Find where the given text appears and provide that cell's center as [x, y] coordinate. 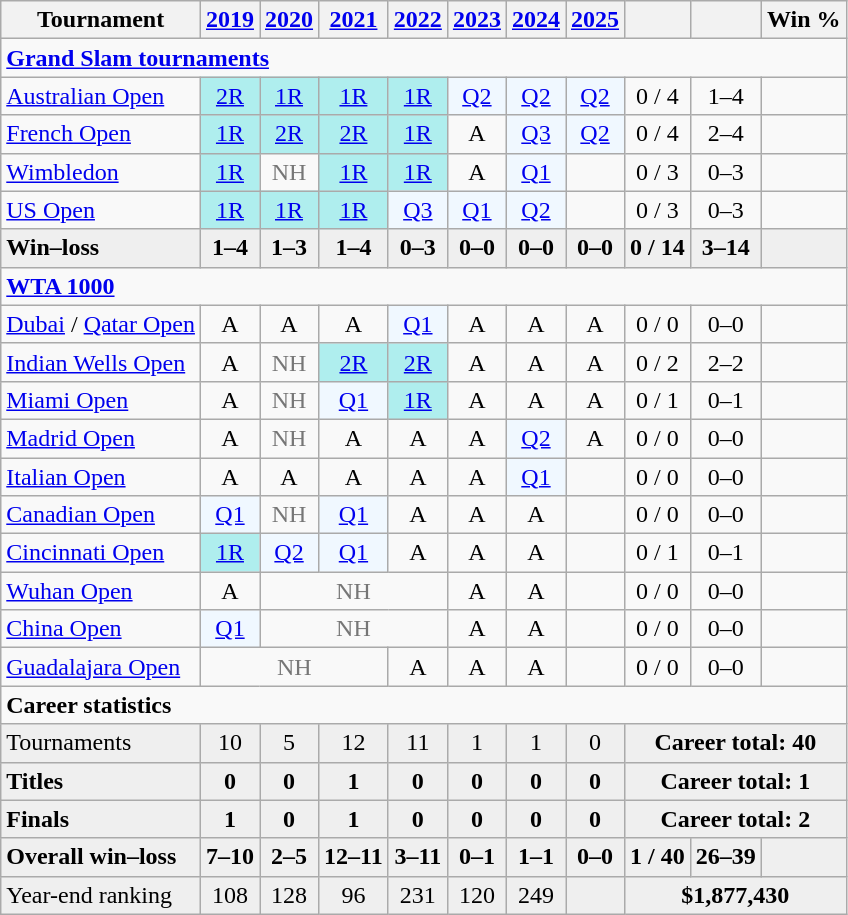
Finals [101, 819]
1–1 [536, 857]
1–3 [290, 248]
2024 [536, 20]
2020 [290, 20]
Canadian Open [101, 515]
Cincinnati Open [101, 553]
0 / 2 [658, 362]
Grand Slam tournaments [424, 58]
Career statistics [424, 705]
2019 [230, 20]
2025 [596, 20]
Titles [101, 781]
Miami Open [101, 400]
96 [354, 895]
108 [230, 895]
French Open [101, 134]
Indian Wells Open [101, 362]
Tournaments [101, 743]
Year-end ranking [101, 895]
231 [418, 895]
128 [290, 895]
3–14 [726, 248]
5 [290, 743]
2–4 [726, 134]
Win % [804, 20]
2021 [354, 20]
$1,877,430 [736, 895]
Italian Open [101, 477]
Dubai / Qatar Open [101, 324]
2–2 [726, 362]
12 [354, 743]
2022 [418, 20]
US Open [101, 210]
WTA 1000 [424, 286]
China Open [101, 629]
Tournament [101, 20]
Overall win–loss [101, 857]
10 [230, 743]
26–39 [726, 857]
Career total: 1 [736, 781]
2–5 [290, 857]
12–11 [354, 857]
7–10 [230, 857]
Career total: 40 [736, 743]
11 [418, 743]
249 [536, 895]
2023 [476, 20]
Wimbledon [101, 172]
1 / 40 [658, 857]
Win–loss [101, 248]
Wuhan Open [101, 591]
Madrid Open [101, 438]
0 / 14 [658, 248]
Career total: 2 [736, 819]
3–11 [418, 857]
Guadalajara Open [101, 667]
120 [476, 895]
Australian Open [101, 96]
